Search for the cell housing the specified text and yield its (x, y) center coordinate. 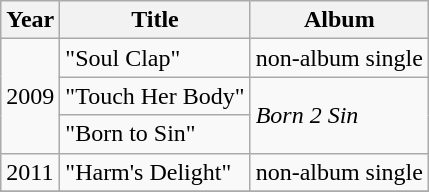
Album (339, 20)
"Soul Clap" (155, 58)
"Harm's Delight" (155, 172)
"Born to Sin" (155, 134)
Born 2 Sin (339, 115)
Title (155, 20)
"Touch Her Body" (155, 96)
2009 (30, 96)
2011 (30, 172)
Year (30, 20)
